Locate the cell with the specified text and output its (X, Y) center coordinate. 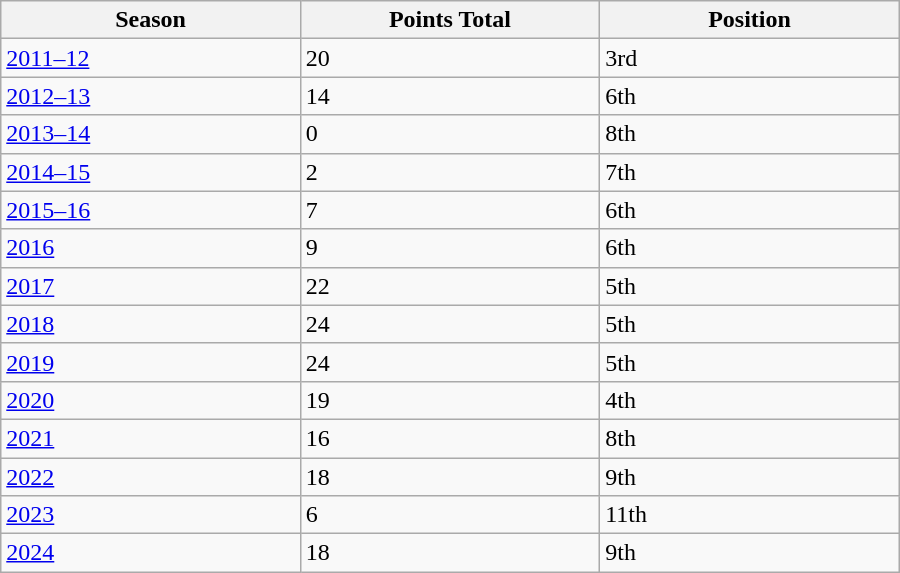
2015–16 (150, 210)
Position (750, 20)
2017 (150, 286)
2018 (150, 324)
2012–13 (150, 96)
2022 (150, 477)
2011–12 (150, 58)
2016 (150, 248)
2021 (150, 438)
2020 (150, 400)
2 (450, 172)
14 (450, 96)
2024 (150, 553)
Season (150, 20)
11th (750, 515)
7 (450, 210)
2019 (150, 362)
9 (450, 248)
19 (450, 400)
20 (450, 58)
2013–14 (150, 134)
Points Total (450, 20)
4th (750, 400)
2014–15 (150, 172)
16 (450, 438)
2023 (150, 515)
22 (450, 286)
7th (750, 172)
6 (450, 515)
3rd (750, 58)
0 (450, 134)
